Detect which cell encompasses the target text, then output its [x, y] center coordinate. 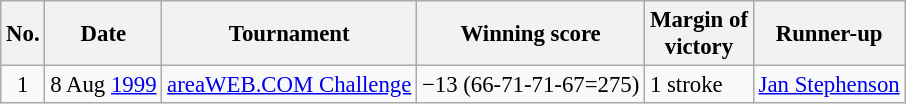
1 stroke [700, 85]
1 [23, 85]
Margin of victory [700, 34]
areaWEB.COM Challenge [290, 85]
Runner-up [829, 34]
Jan Stephenson [829, 85]
8 Aug 1999 [104, 85]
−13 (66-71-71-67=275) [531, 85]
Winning score [531, 34]
No. [23, 34]
Date [104, 34]
Tournament [290, 34]
